Pinpoint the cell where the given text exists, returning its [X, Y] midpoint coordinate. 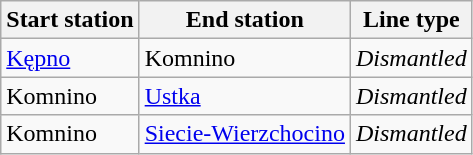
Start station [70, 20]
End station [244, 20]
Kępno [70, 58]
Ustka [244, 96]
Line type [411, 20]
Siecie-Wierzchocino [244, 134]
